Detect which cell encompasses the target text, then output its [X, Y] center coordinate. 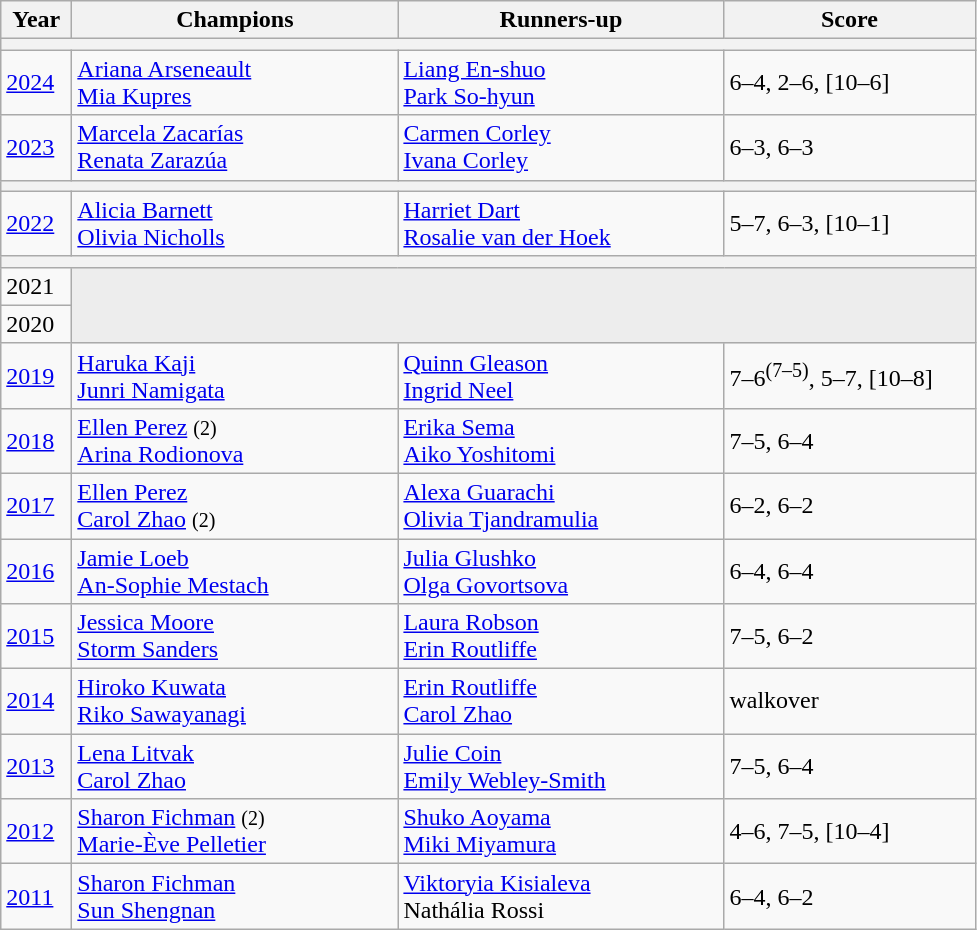
2019 [36, 376]
Julie Coin Emily Webley-Smith [561, 766]
Erin Routliffe Carol Zhao [561, 702]
walkover [850, 702]
2023 [36, 148]
2016 [36, 570]
Sharon Fichman Sun Shengnan [235, 896]
Sharon Fichman (2) Marie-Ève Pelletier [235, 832]
Score [850, 20]
7–5, 6–2 [850, 636]
Lena Litvak Carol Zhao [235, 766]
Ellen Perez (2) Arina Rodionova [235, 440]
Haruka Kaji Junri Namigata [235, 376]
6–4, 2–6, [10–6] [850, 82]
Shuko Aoyama Miki Miyamura [561, 832]
Erika Sema Aiko Yoshitomi [561, 440]
Jamie Loeb An-Sophie Mestach [235, 570]
Alicia Barnett Olivia Nicholls [235, 224]
Viktoryia Kisialeva Nathália Rossi [561, 896]
Hiroko Kuwata Riko Sawayanagi [235, 702]
2022 [36, 224]
6–4, 6–4 [850, 570]
2021 [36, 286]
Year [36, 20]
2024 [36, 82]
2020 [36, 324]
2017 [36, 506]
Carmen Corley Ivana Corley [561, 148]
2018 [36, 440]
4–6, 7–5, [10–4] [850, 832]
Quinn Gleason Ingrid Neel [561, 376]
2015 [36, 636]
Liang En-shuo Park So-hyun [561, 82]
Jessica Moore Storm Sanders [235, 636]
5–7, 6–3, [10–1] [850, 224]
6–4, 6–2 [850, 896]
6–3, 6–3 [850, 148]
7–6(7–5), 5–7, [10–8] [850, 376]
Laura Robson Erin Routliffe [561, 636]
2014 [36, 702]
2011 [36, 896]
2013 [36, 766]
Marcela Zacarías Renata Zarazúa [235, 148]
2012 [36, 832]
Alexa Guarachi Olivia Tjandramulia [561, 506]
Harriet Dart Rosalie van der Hoek [561, 224]
Julia Glushko Olga Govortsova [561, 570]
Champions [235, 20]
Ellen Perez Carol Zhao (2) [235, 506]
6–2, 6–2 [850, 506]
Runners-up [561, 20]
Ariana Arseneault Mia Kupres [235, 82]
